Provide the (x, y) coordinate of the cell's center where the given text is located.  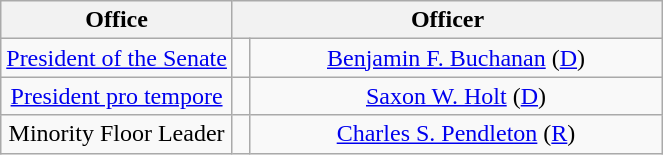
Minority Floor Leader (117, 134)
President pro tempore (117, 96)
Charles S. Pendleton (R) (456, 134)
Benjamin F. Buchanan (D) (456, 58)
Saxon W. Holt (D) (456, 96)
President of the Senate (117, 58)
Officer (447, 20)
Office (117, 20)
